Extract the (X, Y) coordinate from the center of the cell holding the provided text.  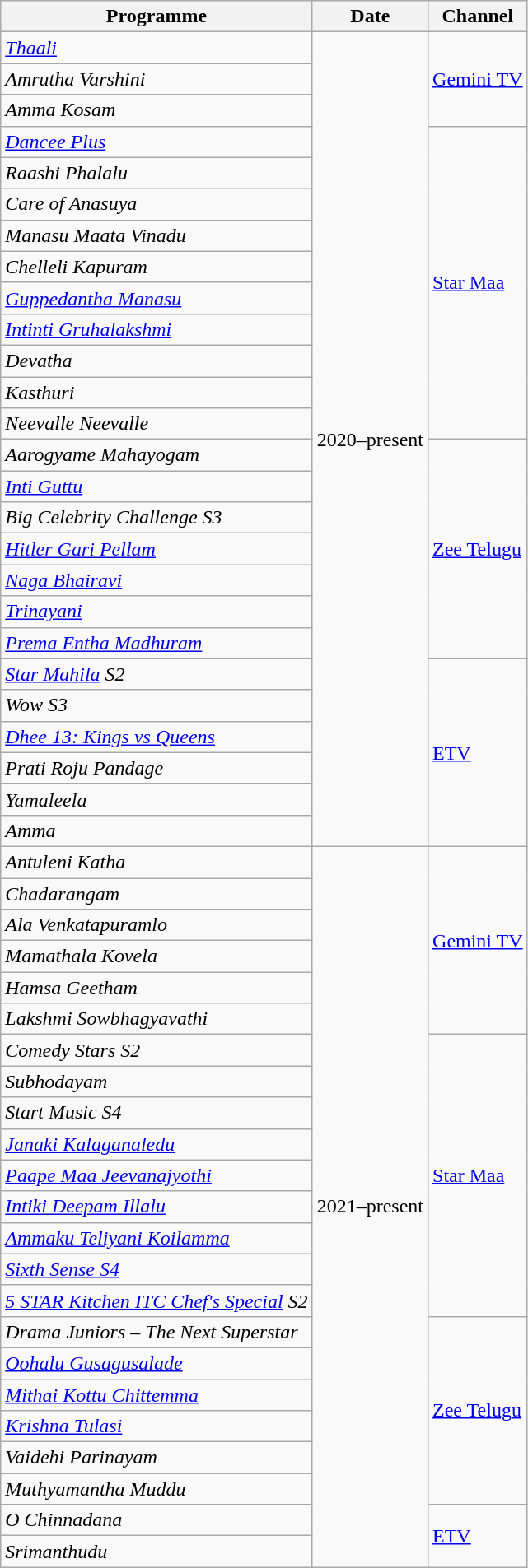
Comedy Stars S2 (157, 1050)
Chadarangam (157, 893)
Mithai Kottu Chittemma (157, 1395)
Chelleli Kapuram (157, 267)
Dancee Plus (157, 142)
Devatha (157, 361)
Guppedantha Manasu (157, 298)
Srimanthudu (157, 1552)
Lakshmi Sowbhagyavathi (157, 1019)
Thaali (157, 48)
Intiki Deepam Illalu (157, 1207)
Muthyamantha Muddu (157, 1489)
Sixth Sense S4 (157, 1269)
Vaidehi Parinayam (157, 1458)
Manasu Maata Vinadu (157, 235)
Ammaku Teliyani Koilamma (157, 1238)
Big Celebrity Challenge S3 (157, 518)
Trinayani (157, 612)
Hamsa Geetham (157, 988)
Naga Bhairavi (157, 580)
Amma Kosam (157, 110)
Hitler Gari Pellam (157, 549)
Oohalu Gusagusalade (157, 1363)
Channel (478, 16)
Star Mahila S2 (157, 674)
Ala Venkatapuramlo (157, 925)
Drama Juniors – The Next Superstar (157, 1332)
Inti Guttu (157, 486)
Paape Maa Jeevanajyothi (157, 1175)
Prema Entha Madhuram (157, 643)
Amma (157, 831)
Amrutha Varshini (157, 79)
Subhodayam (157, 1082)
Antuleni Katha (157, 862)
Aarogyame Mahayogam (157, 455)
Programme (157, 16)
Start Music S4 (157, 1113)
Dhee 13: Kings vs Queens (157, 737)
5 STAR Kitchen ITC Chef's Special S2 (157, 1300)
Kasthuri (157, 393)
Yamaleela (157, 799)
Intinti Gruhalakshmi (157, 329)
O Chinnadana (157, 1520)
Krishna Tulasi (157, 1426)
Wow S3 (157, 705)
Mamathala Kovela (157, 956)
Care of Anasuya (157, 204)
Janaki Kalaganaledu (157, 1144)
Prati Roju Pandage (157, 768)
Neevalle Neevalle (157, 424)
2020–present (370, 440)
Raashi Phalalu (157, 173)
2021–present (370, 1207)
Date (370, 16)
